Detect which cell encompasses the target text, then output its (X, Y) center coordinate. 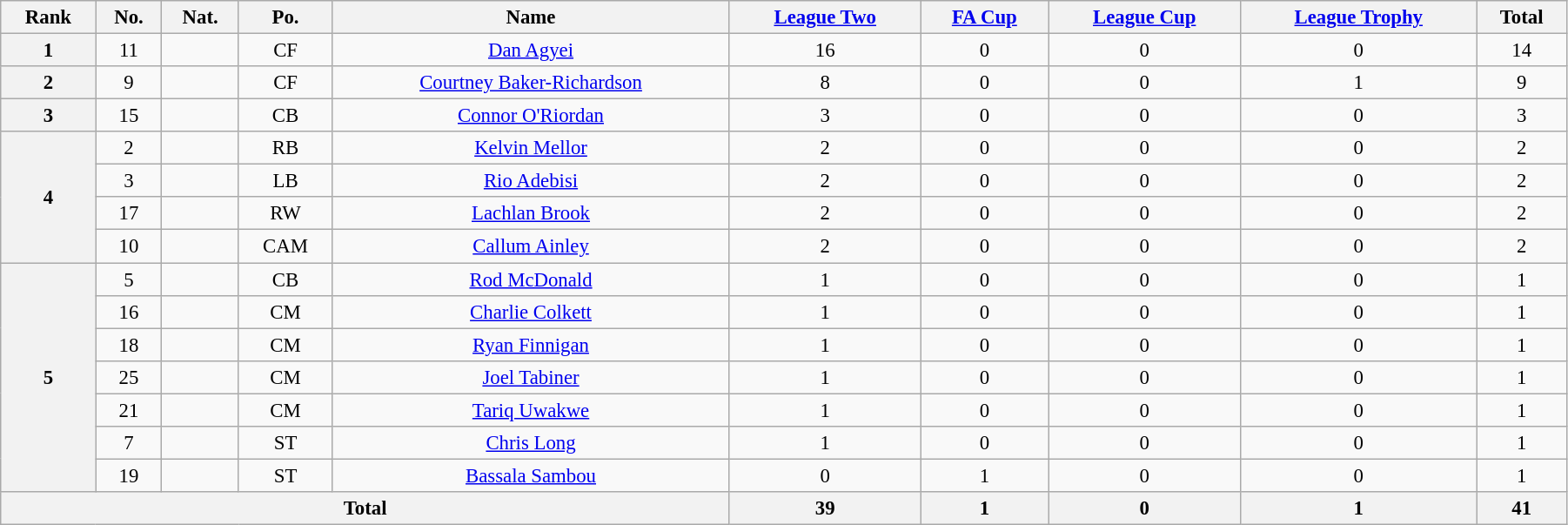
RW (285, 213)
Nat. (200, 17)
25 (129, 377)
No. (129, 17)
21 (129, 410)
Chris Long (531, 443)
Rod McDonald (531, 279)
Joel Tabiner (531, 377)
Connor O'Riordan (531, 116)
19 (129, 475)
Tariq Uwakwe (531, 410)
League Two (825, 17)
17 (129, 213)
Kelvin Mellor (531, 148)
LB (285, 181)
4 (49, 197)
41 (1522, 508)
CAM (285, 246)
Courtney Baker-Richardson (531, 83)
Ryan Finnigan (531, 345)
League Trophy (1359, 17)
39 (825, 508)
15 (129, 116)
Bassala Sambou (531, 475)
18 (129, 345)
Name (531, 17)
Callum Ainley (531, 246)
8 (825, 83)
Dan Agyei (531, 50)
Lachlan Brook (531, 213)
7 (129, 443)
11 (129, 50)
Po. (285, 17)
Charlie Colkett (531, 312)
Rank (49, 17)
League Cup (1145, 17)
RB (285, 148)
Rio Adebisi (531, 181)
10 (129, 246)
FA Cup (985, 17)
14 (1522, 50)
